Search for the cell housing the specified text and yield its (x, y) center coordinate. 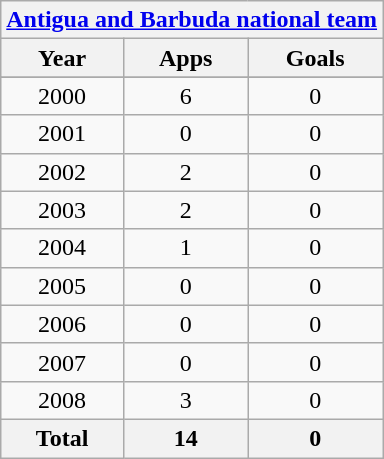
1 (185, 248)
2005 (62, 286)
14 (185, 438)
2001 (62, 134)
Antigua and Barbuda national team (192, 20)
2006 (62, 324)
2003 (62, 210)
2004 (62, 248)
3 (185, 400)
Apps (185, 58)
2008 (62, 400)
2002 (62, 172)
2007 (62, 362)
2000 (62, 96)
Goals (316, 58)
Total (62, 438)
Year (62, 58)
6 (185, 96)
